Locate the cell with the specified text and output its [X, Y] center coordinate. 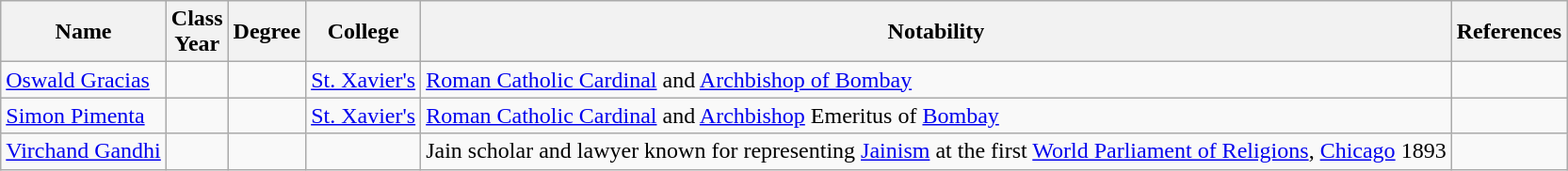
ClassYear [197, 32]
Roman Catholic Cardinal and Archbishop Emeritus of Bombay [936, 116]
Degree [267, 32]
Jain scholar and lawyer known for representing Jainism at the first World Parliament of Religions, Chicago 1893 [936, 151]
Simon Pimenta [84, 116]
Virchand Gandhi [84, 151]
References [1509, 32]
College [364, 32]
Name [84, 32]
Roman Catholic Cardinal and Archbishop of Bombay [936, 80]
Oswald Gracias [84, 80]
Notability [936, 32]
